Provide the (x, y) coordinate of the cell's center where the given text is located.  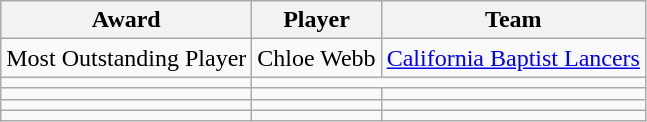
Team (513, 20)
Chloe Webb (316, 58)
Player (316, 20)
California Baptist Lancers (513, 58)
Most Outstanding Player (126, 58)
Award (126, 20)
